Return the (x, y) coordinate for the center point of the cell that contains the specified text.  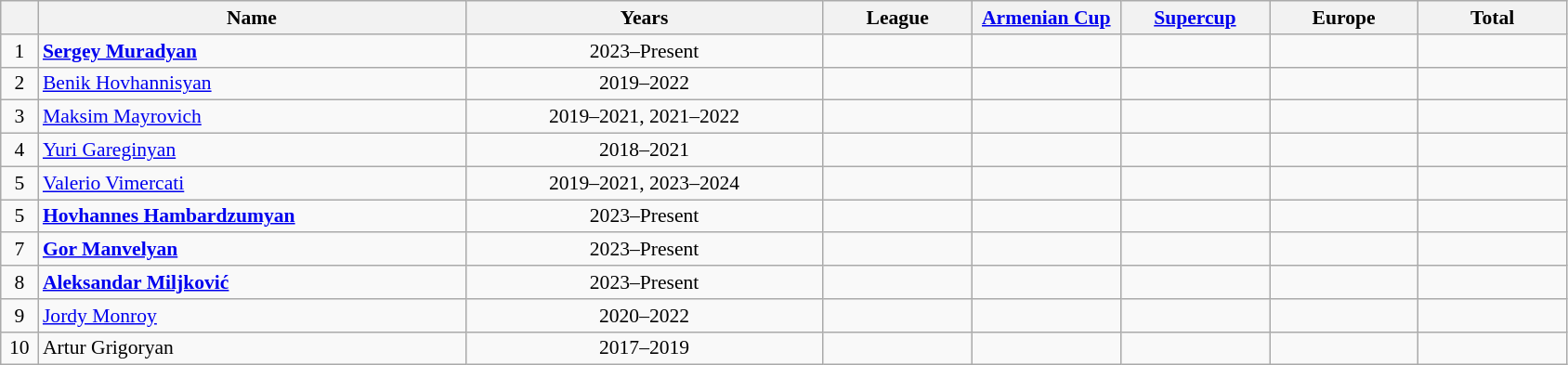
2019–2021, 2023–2024 (645, 183)
Benik Hovhannisyan (252, 84)
2020–2022 (645, 316)
2019–2022 (645, 84)
Total (1493, 18)
Maksim Mayrovich (252, 117)
2017–2019 (645, 348)
Jordy Monroy (252, 316)
Artur Grigoryan (252, 348)
1 (20, 51)
Years (645, 18)
3 (20, 117)
2018–2021 (645, 150)
10 (20, 348)
Hovhannes Hambardzumyan (252, 216)
Armenian Cup (1046, 18)
2019–2021, 2021–2022 (645, 117)
Valerio Vimercati (252, 183)
Europe (1343, 18)
4 (20, 150)
Name (252, 18)
Gor Manvelyan (252, 250)
League (897, 18)
Aleksandar Miljković (252, 282)
7 (20, 250)
Yuri Gareginyan (252, 150)
Supercup (1195, 18)
8 (20, 282)
9 (20, 316)
2 (20, 84)
Sergey Muradyan (252, 51)
